Capture the cell that displays the provided text and extract its (x, y) central coordinate. 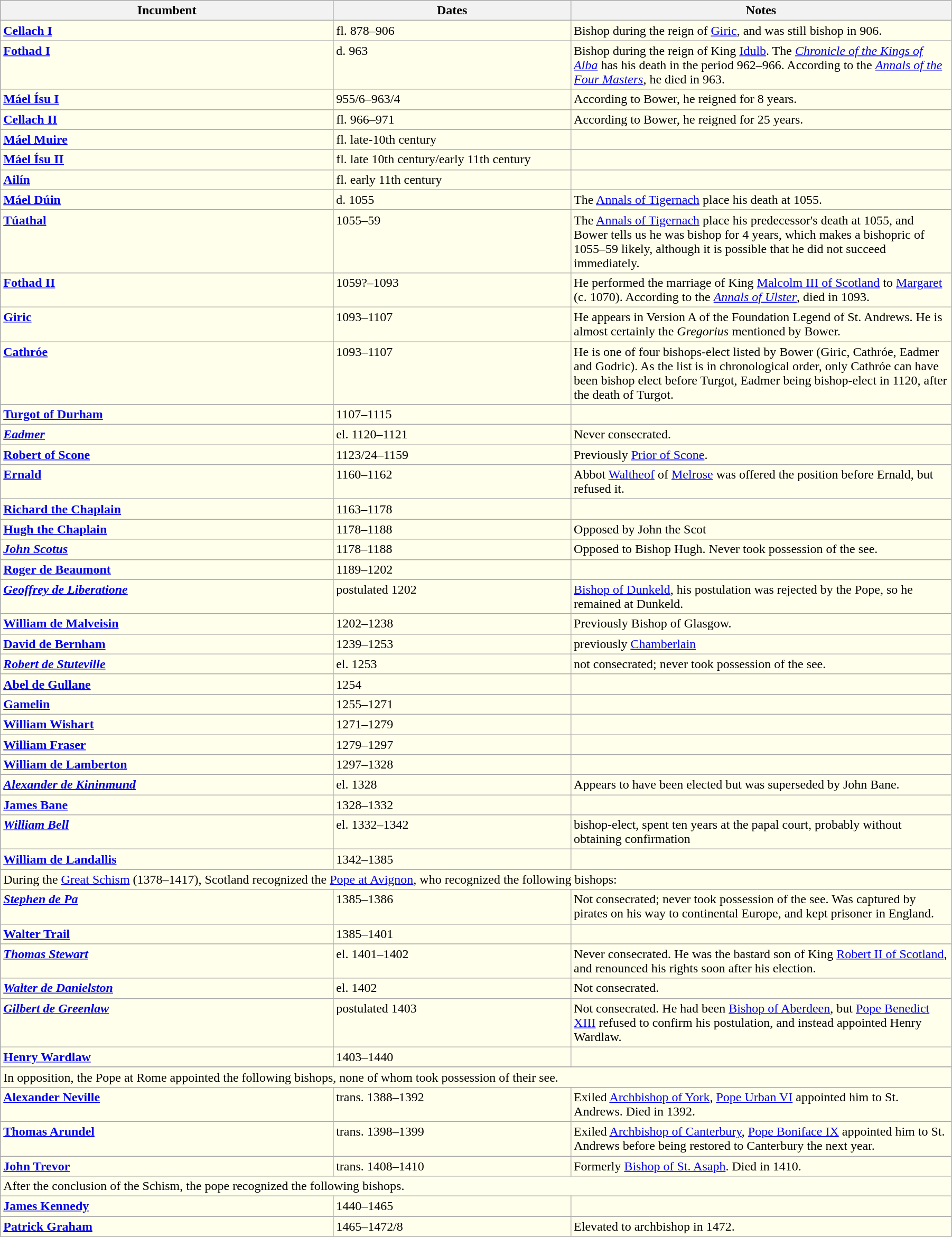
el. 1332–1342 (452, 832)
1239–1253 (452, 644)
fl. early 11th century (452, 180)
Máel Dúin (167, 200)
Patrick Graham (167, 1226)
Gamelin (167, 704)
1107–1115 (452, 415)
Never consecrated. He was the bastard son of King Robert II of Scotland, and renounced his rights soon after his election. (761, 961)
el. 1328 (452, 785)
Ailín (167, 180)
Máel Ísu II (167, 160)
In opposition, the Pope at Rome appointed the following bishops, none of whom took possession of their see. (476, 1077)
fl. 966–971 (452, 119)
William de Landallis (167, 859)
1123/24–1159 (452, 455)
Alexander Neville (167, 1104)
postulated 1403 (452, 1023)
Túathal (167, 241)
1055–59 (452, 241)
According to Bower, he reigned for 25 years. (761, 119)
fl. late-10th century (452, 139)
el. 1402 (452, 988)
1328–1332 (452, 805)
Fothad II (167, 289)
Máel Ísu I (167, 99)
He appears in Version A of the Foundation Legend of St. Andrews. He is almost certainly the Gregorius mentioned by Bower. (761, 324)
1255–1271 (452, 704)
James Kennedy (167, 1206)
Giric (167, 324)
Thomas Arundel (167, 1139)
Máel Muire (167, 139)
Formerly Bishop of St. Asaph. Died in 1410. (761, 1166)
Ernald (167, 482)
John Trevor (167, 1166)
Cellach I (167, 31)
Gilbert de Greenlaw (167, 1023)
Notes (761, 11)
Exiled Archbishop of Canterbury, Pope Boniface IX appointed him to St. Andrews before being restored to Canterbury the next year. (761, 1139)
Dates (452, 11)
Hugh the Chaplain (167, 529)
d. 963 (452, 65)
William de Malveisin (167, 624)
Cathróe (167, 373)
Turgot of Durham (167, 415)
Exiled Archbishop of York, Pope Urban VI appointed him to St. Andrews. Died in 1392. (761, 1104)
William de Lamberton (167, 765)
1297–1328 (452, 765)
Opposed to Bishop Hugh. Never took possession of the see. (761, 549)
1342–1385 (452, 859)
fl. late 10th century/early 11th century (452, 160)
not consecrated; never took possession of the see. (761, 664)
Alexander de Kininmund (167, 785)
1189–1202 (452, 569)
1271–1279 (452, 724)
el. 1401–1402 (452, 961)
Abbot Waltheof of Melrose was offered the position before Ernald, but refused it. (761, 482)
Robert of Scone (167, 455)
Bishop during the reign of Giric, and was still bishop in 906. (761, 31)
Walter de Danielston (167, 988)
Henry Wardlaw (167, 1057)
Fothad I (167, 65)
d. 1055 (452, 200)
1160–1162 (452, 482)
1403–1440 (452, 1057)
Robert de Stuteville (167, 664)
1279–1297 (452, 744)
After the conclusion of the Schism, the pope recognized the following bishops. (476, 1186)
According to Bower, he reigned for 8 years. (761, 99)
Eadmer (167, 435)
Walter Trail (167, 934)
Geoffrey de Liberatione (167, 597)
Appears to have been elected but was superseded by John Bane. (761, 785)
James Bane (167, 805)
previously Chamberlain (761, 644)
postulated 1202 (452, 597)
el. 1120–1121 (452, 435)
Opposed by John the Scot (761, 529)
1059?–1093 (452, 289)
He performed the marriage of King Malcolm III of Scotland to Margaret (c. 1070). According to the Annals of Ulster, died in 1093. (761, 289)
1440–1465 (452, 1206)
Richard the Chaplain (167, 509)
Not consecrated; never took possession of the see. Was captured by pirates on his way to continental Europe, and kept prisoner in England. (761, 906)
Elevated to archbishop in 1472. (761, 1226)
William Bell (167, 832)
Not consecrated. He had been Bishop of Aberdeen, but Pope Benedict XIII refused to confirm his postulation, and instead appointed Henry Wardlaw. (761, 1023)
Previously Prior of Scone. (761, 455)
Not consecrated. (761, 988)
David de Bernham (167, 644)
955/6–963/4 (452, 99)
Abel de Gullane (167, 684)
1465–1472/8 (452, 1226)
Never consecrated. (761, 435)
William Fraser (167, 744)
1385–1401 (452, 934)
Bishop of Dunkeld, his postulation was rejected by the Pope, so he remained at Dunkeld. (761, 597)
trans. 1388–1392 (452, 1104)
1254 (452, 684)
Cellach II (167, 119)
William Wishart (167, 724)
fl. 878–906 (452, 31)
Thomas Stewart (167, 961)
Roger de Beaumont (167, 569)
bishop-elect, spent ten years at the papal court, probably without obtaining confirmation (761, 832)
1385–1386 (452, 906)
John Scotus (167, 549)
trans. 1408–1410 (452, 1166)
The Annals of Tigernach place his death at 1055. (761, 200)
el. 1253 (452, 664)
trans. 1398–1399 (452, 1139)
Stephen de Pa (167, 906)
1202–1238 (452, 624)
Previously Bishop of Glasgow. (761, 624)
Incumbent (167, 11)
1163–1178 (452, 509)
During the Great Schism (1378–1417), Scotland recognized the Pope at Avignon, who recognized the following bishops: (476, 879)
